Search for the cell housing the specified text and yield its (X, Y) center coordinate. 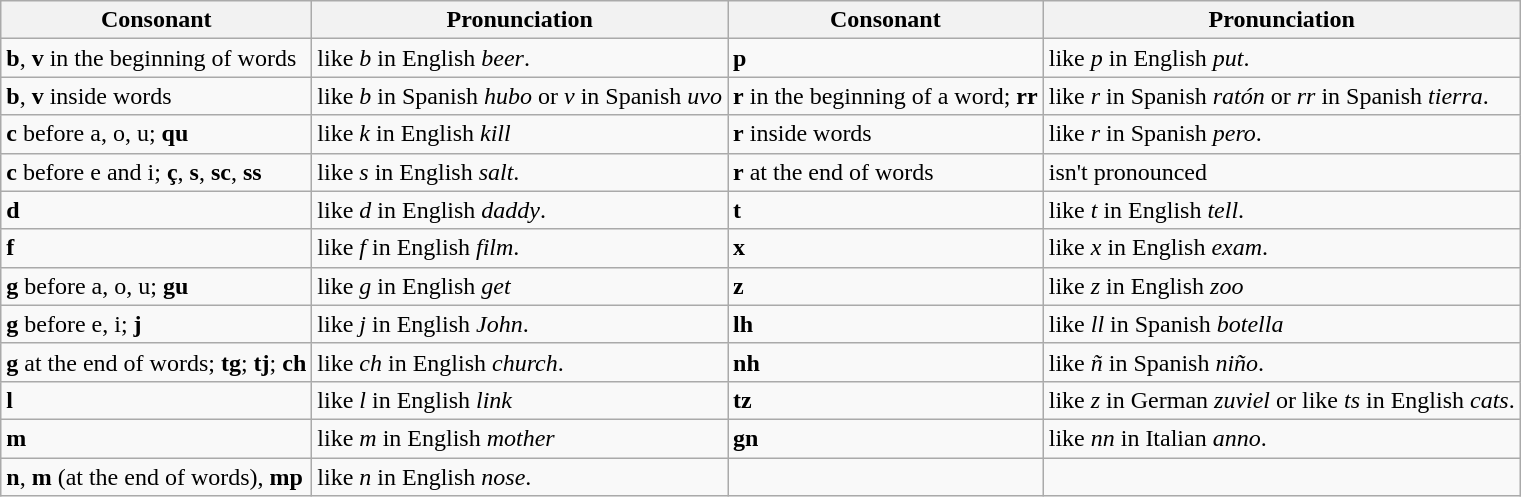
like g in English get (520, 286)
like n in English nose. (520, 477)
like k in English kill (520, 134)
c before a, o, u; qu (156, 134)
c before e and i; ç, s, sc, ss (156, 172)
g before e, i; j (156, 324)
gn (886, 438)
r inside words (886, 134)
like l in English link (520, 400)
tz (886, 400)
nh (886, 362)
like z in German zuviel or like ts in English cats. (1282, 400)
t (886, 210)
like ch in English church. (520, 362)
f (156, 248)
r at the end of words (886, 172)
z (886, 286)
like x in English exam. (1282, 248)
x (886, 248)
n, m (at the end of words), mp (156, 477)
like d in English daddy. (520, 210)
like j in English John. (520, 324)
lh (886, 324)
like p in English put. (1282, 58)
like b in Spanish hubo or v in Spanish uvo (520, 96)
like t in English tell. (1282, 210)
like r in Spanish ratón or rr in Spanish tierra. (1282, 96)
like r in Spanish pero. (1282, 134)
p (886, 58)
like nn in Italian anno. (1282, 438)
isn't pronounced (1282, 172)
like f in English film. (520, 248)
g before a, o, u; gu (156, 286)
like s in English salt. (520, 172)
like ll in Spanish botella (1282, 324)
l (156, 400)
d (156, 210)
r in the beginning of a word; rr (886, 96)
b, v in the beginning of words (156, 58)
like b in English beer. (520, 58)
like z in English zoo (1282, 286)
b, v inside words (156, 96)
g at the end of words; tg; tj; ch (156, 362)
like ñ in Spanish niño. (1282, 362)
m (156, 438)
like m in English mother (520, 438)
